Output the [X, Y] coordinate of the center of the cell containing the given text.  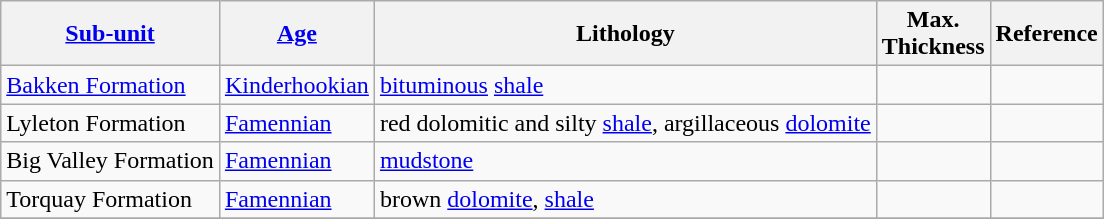
Kinderhookian [296, 85]
Bakken Formation [110, 85]
red dolomitic and silty shale, argillaceous dolomite [625, 123]
brown dolomite, shale [625, 199]
Age [296, 34]
Reference [1046, 34]
Lyleton Formation [110, 123]
Big Valley Formation [110, 161]
mudstone [625, 161]
Torquay Formation [110, 199]
bituminous shale [625, 85]
Lithology [625, 34]
Max.Thickness [933, 34]
Sub-unit [110, 34]
